Return [X, Y] of the center of cell containing provided text 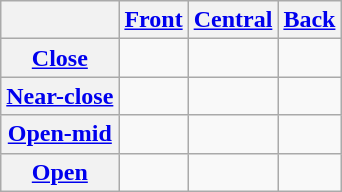
Front [154, 20]
Near-close [60, 96]
Back [310, 20]
Central [233, 20]
Open [60, 172]
Open-mid [60, 134]
Close [60, 58]
